From the cell containing the given text, extract its center point as [x, y] coordinate. 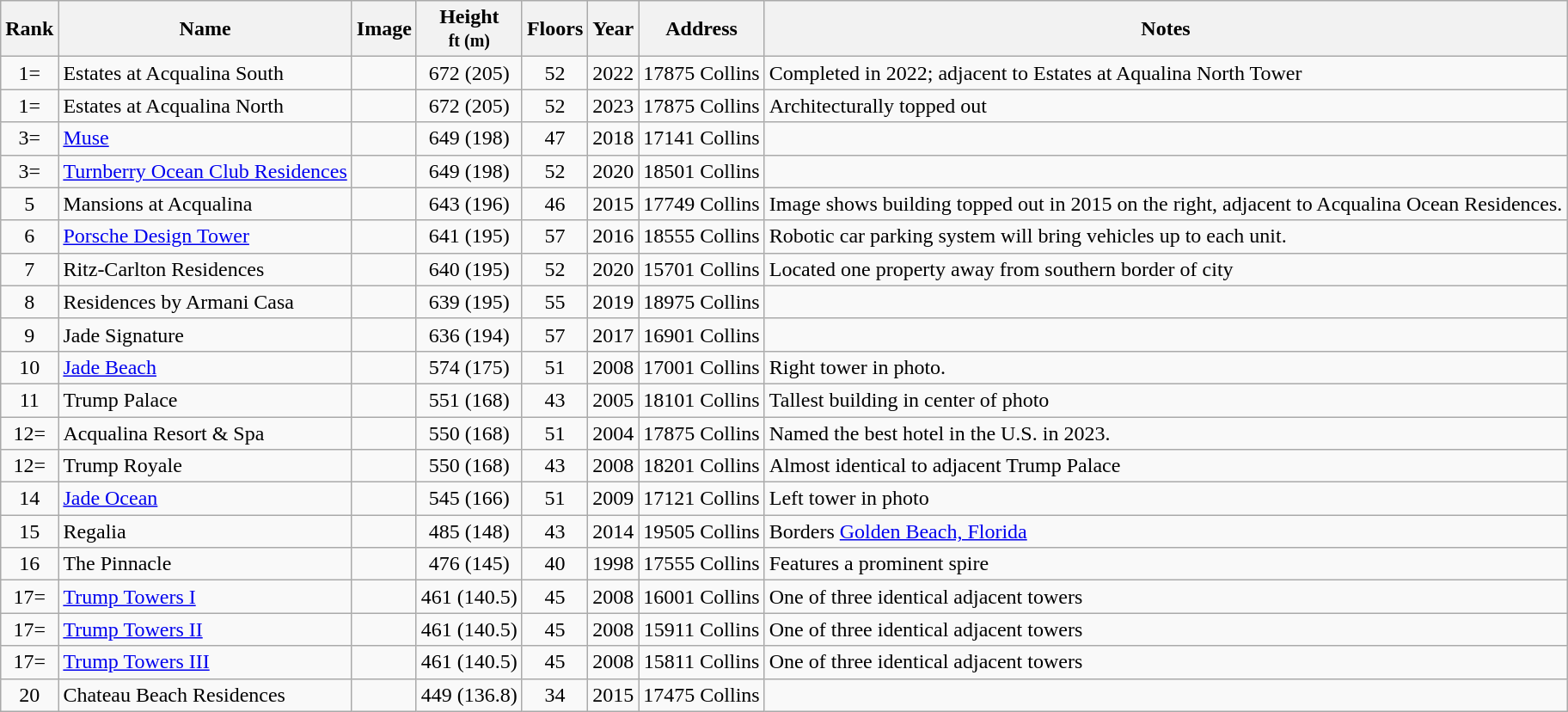
Borders Golden Beach, Florida [1166, 531]
Left tower in photo [1166, 499]
Architecturally topped out [1166, 106]
2014 [614, 531]
9 [29, 335]
Ritz-Carlton Residences [205, 269]
17121 Collins [701, 499]
16001 Collins [701, 597]
Estates at Acqualina South [205, 73]
14 [29, 499]
10 [29, 367]
18555 Collins [701, 236]
15811 Collins [701, 662]
16901 Collins [701, 335]
20 [29, 695]
6 [29, 236]
1998 [614, 564]
545 (166) [469, 499]
Robotic car parking system will bring vehicles up to each unit. [1166, 236]
643 (196) [469, 204]
Chateau Beach Residences [205, 695]
551 (168) [469, 400]
Regalia [205, 531]
Features a prominent spire [1166, 564]
Located one property away from southern border of city [1166, 269]
5 [29, 204]
Jade Beach [205, 367]
Year [614, 29]
17475 Collins [701, 695]
2017 [614, 335]
16 [29, 564]
46 [554, 204]
17001 Collins [701, 367]
639 (195) [469, 302]
18975 Collins [701, 302]
Image [383, 29]
641 (195) [469, 236]
17555 Collins [701, 564]
Tallest building in center of photo [1166, 400]
640 (195) [469, 269]
2019 [614, 302]
18501 Collins [701, 171]
2009 [614, 499]
Trump Royale [205, 466]
636 (194) [469, 335]
Porsche Design Tower [205, 236]
Jade Ocean [205, 499]
Almost identical to adjacent Trump Palace [1166, 466]
2022 [614, 73]
Jade Signature [205, 335]
Residences by Armani Casa [205, 302]
Floors [554, 29]
485 (148) [469, 531]
8 [29, 302]
Estates at Acqualina North [205, 106]
Named the best hotel in the U.S. in 2023. [1166, 433]
17141 Collins [701, 138]
18201 Collins [701, 466]
2016 [614, 236]
18101 Collins [701, 400]
2023 [614, 106]
Trump Towers II [205, 629]
19505 Collins [701, 531]
Address [701, 29]
15 [29, 531]
40 [554, 564]
Turnberry Ocean Club Residences [205, 171]
2005 [614, 400]
55 [554, 302]
17749 Collins [701, 204]
Image shows building topped out in 2015 on the right, adjacent to Acqualina Ocean Residences. [1166, 204]
2018 [614, 138]
15701 Collins [701, 269]
Notes [1166, 29]
Rank [29, 29]
Right tower in photo. [1166, 367]
Trump Palace [205, 400]
449 (136.8) [469, 695]
11 [29, 400]
Mansions at Acqualina [205, 204]
34 [554, 695]
Muse [205, 138]
7 [29, 269]
The Pinnacle [205, 564]
Trump Towers I [205, 597]
Name [205, 29]
Heightft (m) [469, 29]
15911 Collins [701, 629]
574 (175) [469, 367]
2004 [614, 433]
476 (145) [469, 564]
Trump Towers III [205, 662]
Acqualina Resort & Spa [205, 433]
47 [554, 138]
Completed in 2022; adjacent to Estates at Aqualina North Tower [1166, 73]
